Find where the given text appears and provide that cell's center as [x, y] coordinate. 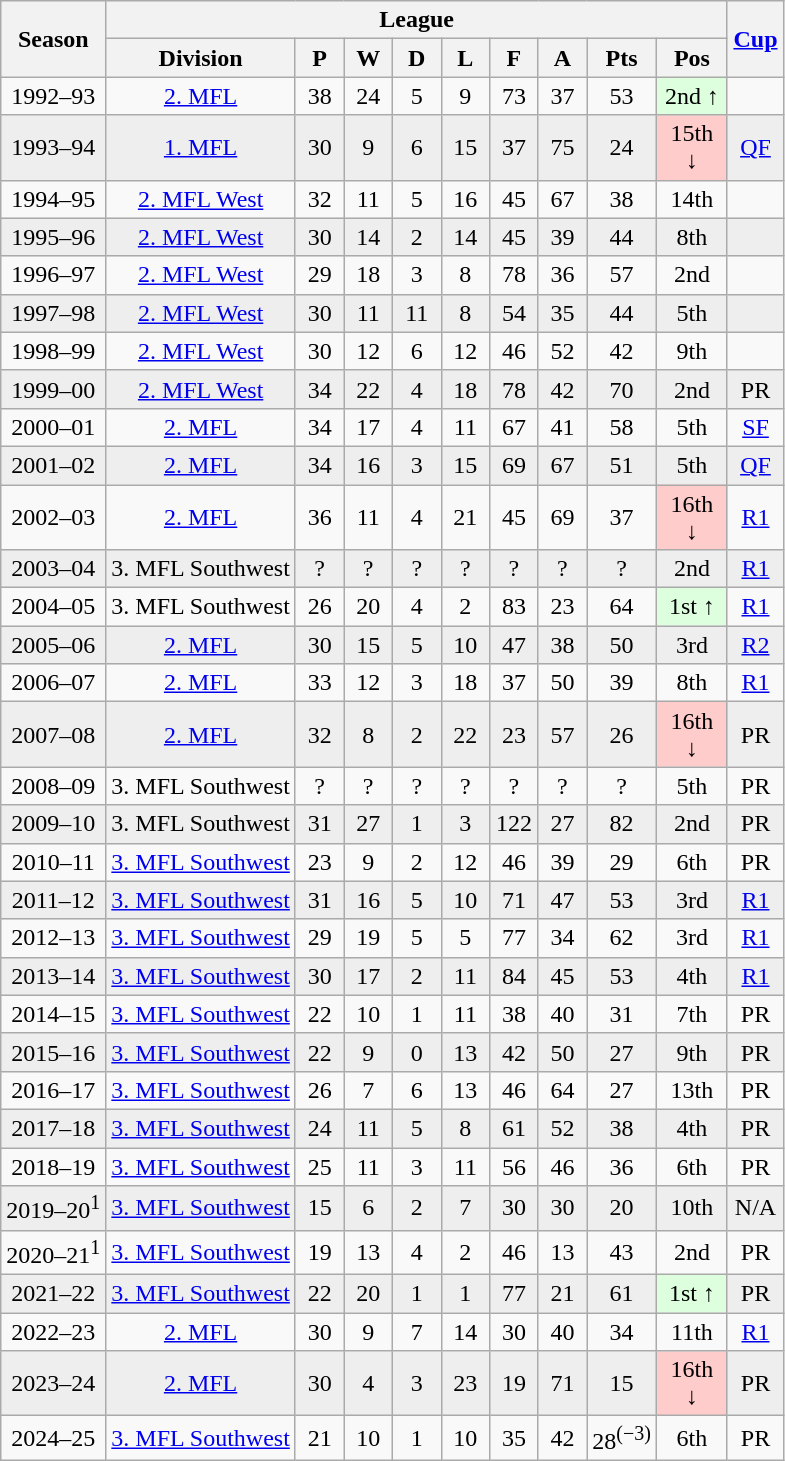
15th ↓ [692, 148]
7th [692, 1014]
2001–02 [54, 465]
56 [514, 1167]
D [416, 58]
F [514, 58]
70 [622, 389]
League [417, 20]
2006–07 [54, 683]
2020–211 [54, 1252]
2002–03 [54, 516]
58 [622, 427]
2023–24 [54, 1384]
2nd ↑ [692, 96]
2015–16 [54, 1052]
2012–13 [54, 938]
2005–06 [54, 645]
2003–04 [54, 569]
1996–97 [54, 275]
Cup [755, 39]
2000–01 [54, 427]
1994–95 [54, 199]
1995–96 [54, 237]
2008–09 [54, 786]
Division [201, 58]
2004–05 [54, 607]
0 [416, 1052]
25 [320, 1167]
2011–12 [54, 900]
73 [514, 96]
2017–18 [54, 1128]
1993–94 [54, 148]
11th [692, 1332]
N/A [755, 1208]
2013–14 [54, 976]
2018–19 [54, 1167]
W [368, 58]
2009–10 [54, 824]
2019–201 [54, 1208]
Pts [622, 58]
28(−3) [622, 1438]
1. MFL [201, 148]
82 [622, 824]
10th [692, 1208]
1999–00 [54, 389]
62 [622, 938]
2022–23 [54, 1332]
84 [514, 976]
33 [320, 683]
14th [692, 199]
54 [514, 313]
122 [514, 824]
R2 [755, 645]
1992–93 [54, 96]
2021–22 [54, 1294]
2014–15 [54, 1014]
Season [54, 39]
83 [514, 607]
1997–98 [54, 313]
51 [622, 465]
2016–17 [54, 1090]
2010–11 [54, 862]
SF [755, 427]
Pos [692, 58]
13th [692, 1090]
L [466, 58]
2024–25 [54, 1438]
75 [562, 148]
41 [562, 427]
A [562, 58]
2007–08 [54, 734]
P [320, 58]
1998–99 [54, 351]
43 [622, 1252]
